Find where the given text appears and provide that cell's center as [x, y] coordinate. 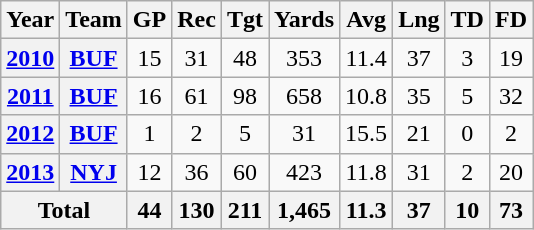
20 [510, 172]
21 [419, 134]
Year [30, 20]
130 [197, 210]
2013 [30, 172]
423 [304, 172]
35 [419, 96]
36 [197, 172]
10.8 [366, 96]
2010 [30, 58]
Rec [197, 20]
61 [197, 96]
15.5 [366, 134]
Yards [304, 20]
11.4 [366, 58]
GP [149, 20]
658 [304, 96]
15 [149, 58]
11.3 [366, 210]
32 [510, 96]
16 [149, 96]
Total [64, 210]
Lng [419, 20]
60 [244, 172]
Tgt [244, 20]
TD [467, 20]
Team [94, 20]
1,465 [304, 210]
353 [304, 58]
Avg [366, 20]
73 [510, 210]
19 [510, 58]
FD [510, 20]
0 [467, 134]
211 [244, 210]
10 [467, 210]
44 [149, 210]
48 [244, 58]
3 [467, 58]
1 [149, 134]
11.8 [366, 172]
98 [244, 96]
NYJ [94, 172]
12 [149, 172]
2012 [30, 134]
2011 [30, 96]
